Provide the (X, Y) coordinate of the cell's center where the given text is located.  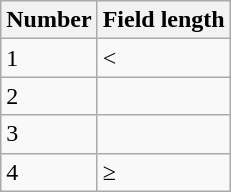
Number (49, 20)
1 (49, 58)
≥ (164, 172)
4 (49, 172)
Field length (164, 20)
< (164, 58)
2 (49, 96)
3 (49, 134)
